Extract the (X, Y) coordinate from the center of the cell holding the provided text.  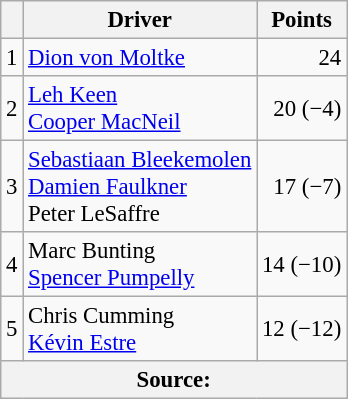
Points (302, 20)
4 (12, 264)
14 (−10) (302, 264)
Driver (140, 20)
Chris Cumming Kévin Estre (140, 330)
Dion von Moltke (140, 58)
1 (12, 58)
24 (302, 58)
Marc Bunting Spencer Pumpelly (140, 264)
3 (12, 187)
20 (−4) (302, 108)
12 (−12) (302, 330)
5 (12, 330)
Leh Keen Cooper MacNeil (140, 108)
2 (12, 108)
Sebastiaan Bleekemolen Damien Faulkner Peter LeSaffre (140, 187)
17 (−7) (302, 187)
